Return the (x, y) coordinate for the center point of the cell that contains the specified text.  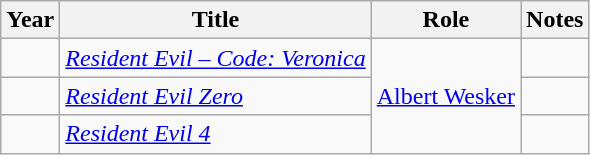
Resident Evil Zero (216, 96)
Year (30, 20)
Notes (555, 20)
Albert Wesker (446, 96)
Title (216, 20)
Resident Evil 4 (216, 134)
Resident Evil – Code: Veronica (216, 58)
Role (446, 20)
